Return the [x, y] coordinate for the center point of the cell that contains the specified text.  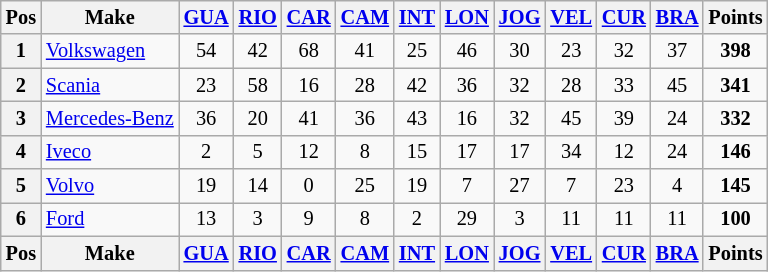
43 [417, 118]
100 [735, 219]
146 [735, 152]
37 [678, 51]
Ford [110, 219]
13 [206, 219]
Volvo [110, 186]
20 [258, 118]
398 [735, 51]
54 [206, 51]
39 [624, 118]
1 [21, 51]
30 [520, 51]
341 [735, 85]
Scania [110, 85]
145 [735, 186]
27 [520, 186]
9 [309, 219]
58 [258, 85]
68 [309, 51]
14 [258, 186]
Iveco [110, 152]
6 [21, 219]
46 [467, 51]
0 [309, 186]
33 [624, 85]
15 [417, 152]
332 [735, 118]
29 [467, 219]
34 [571, 152]
Mercedes-Benz [110, 118]
Volkswagen [110, 51]
